Scan for the cell matching the given text and deliver its [X, Y] coordinate at center. 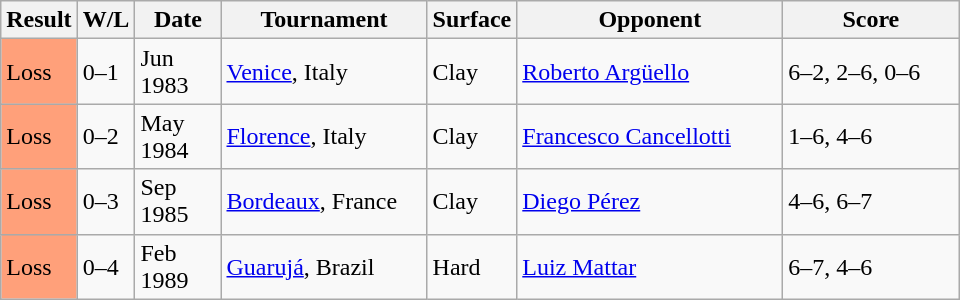
Tournament [324, 20]
Guarujá, Brazil [324, 266]
Surface [472, 20]
Florence, Italy [324, 136]
6–2, 2–6, 0–6 [871, 72]
Score [871, 20]
Date [178, 20]
Diego Pérez [650, 202]
W/L [106, 20]
Feb 1989 [178, 266]
Opponent [650, 20]
Jun 1983 [178, 72]
Result [39, 20]
Sep 1985 [178, 202]
Luiz Mattar [650, 266]
1–6, 4–6 [871, 136]
6–7, 4–6 [871, 266]
0–2 [106, 136]
Bordeaux, France [324, 202]
0–4 [106, 266]
Venice, Italy [324, 72]
0–3 [106, 202]
May 1984 [178, 136]
4–6, 6–7 [871, 202]
Roberto Argüello [650, 72]
0–1 [106, 72]
Hard [472, 266]
Francesco Cancellotti [650, 136]
